Extract the [X, Y] coordinate from the center of the cell holding the provided text.  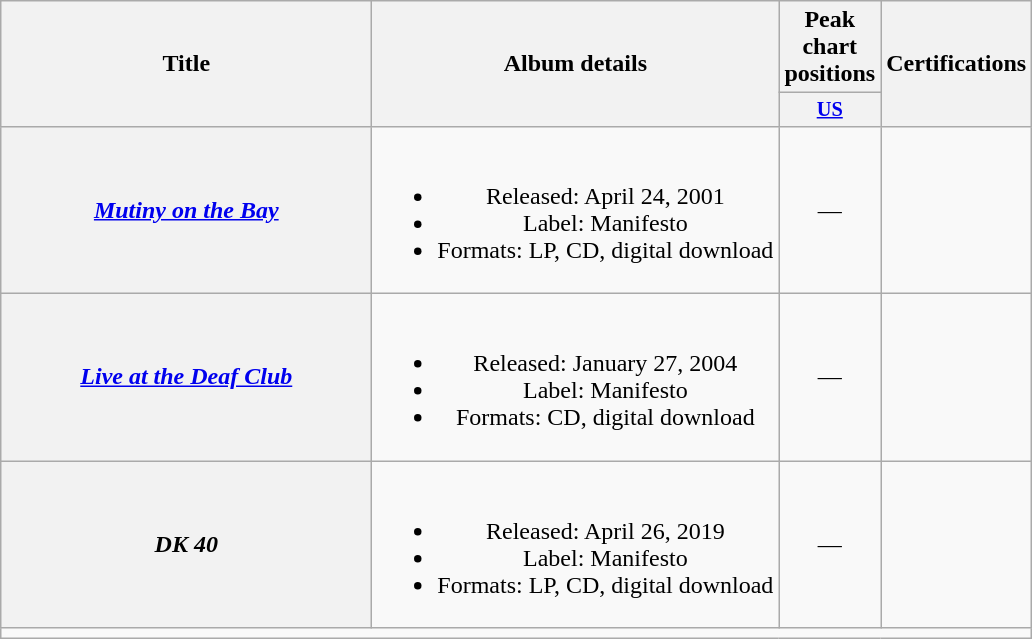
Certifications [956, 64]
DK 40 [186, 544]
US [830, 110]
Released: April 26, 2019Label: ManifestoFormats: LP, CD, digital download [576, 544]
Title [186, 64]
Released: April 24, 2001Label: ManifestoFormats: LP, CD, digital download [576, 210]
Album details [576, 64]
Peak chart positions [830, 47]
Released: January 27, 2004Label: ManifestoFormats: CD, digital download [576, 378]
Mutiny on the Bay [186, 210]
Live at the Deaf Club [186, 378]
